Identify which cell holds the provided text, then report its [x, y] central coordinate. 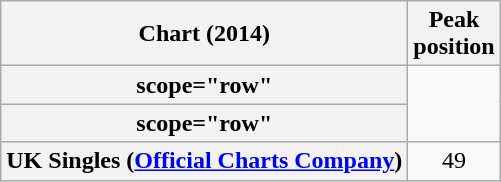
49 [454, 161]
Peakposition [454, 34]
Chart (2014) [204, 34]
UK Singles (Official Charts Company) [204, 161]
